Find where the given text appears and provide that cell's center as (x, y) coordinate. 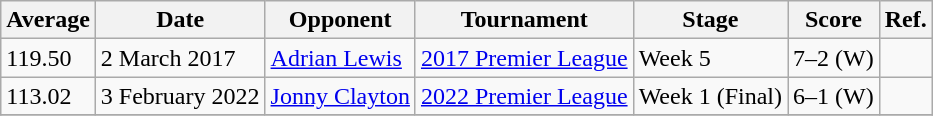
113.02 (48, 96)
Week 5 (710, 58)
Adrian Lewis (340, 58)
2022 Premier League (524, 96)
119.50 (48, 58)
Stage (710, 20)
Score (834, 20)
Week 1 (Final) (710, 96)
Jonny Clayton (340, 96)
Ref. (906, 20)
7–2 (W) (834, 58)
6–1 (W) (834, 96)
Average (48, 20)
Tournament (524, 20)
Date (180, 20)
Opponent (340, 20)
2 March 2017 (180, 58)
3 February 2022 (180, 96)
2017 Premier League (524, 58)
